Scan for the cell matching the given text and deliver its (X, Y) coordinate at center. 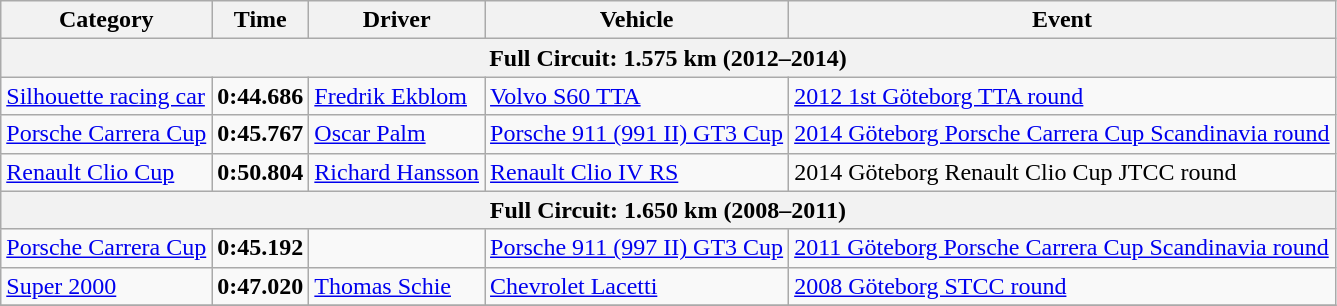
2014 Göteborg Porsche Carrera Cup Scandinavia round (1062, 134)
Fredrik Ekblom (397, 96)
Silhouette racing car (106, 96)
Vehicle (637, 20)
Thomas Schie (397, 286)
2008 Göteborg STCC round (1062, 286)
0:44.686 (260, 96)
2011 Göteborg Porsche Carrera Cup Scandinavia round (1062, 248)
Renault Clio IV RS (637, 172)
Oscar Palm (397, 134)
Full Circuit: 1.575 km (2012–2014) (668, 58)
Renault Clio Cup (106, 172)
Porsche 911 (991 II) GT3 Cup (637, 134)
2014 Göteborg Renault Clio Cup JTCC round (1062, 172)
0:45.192 (260, 248)
Full Circuit: 1.650 km (2008–2011) (668, 210)
Porsche 911 (997 II) GT3 Cup (637, 248)
Super 2000 (106, 286)
0:45.767 (260, 134)
Chevrolet Lacetti (637, 286)
Richard Hansson (397, 172)
Time (260, 20)
Volvo S60 TTA (637, 96)
2012 1st Göteborg TTA round (1062, 96)
Category (106, 20)
Event (1062, 20)
0:47.020 (260, 286)
Driver (397, 20)
0:50.804 (260, 172)
